Return [x, y] of the center of cell containing provided text 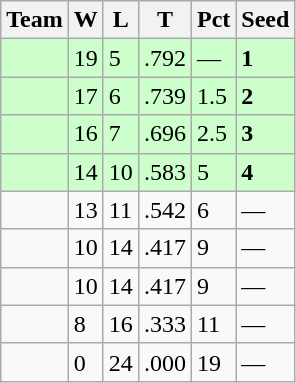
.000 [164, 362]
W [86, 20]
8 [86, 324]
T [164, 20]
13 [86, 210]
.792 [164, 58]
3 [266, 134]
1 [266, 58]
L [120, 20]
Team [35, 20]
0 [86, 362]
4 [266, 172]
2.5 [213, 134]
Pct [213, 20]
.333 [164, 324]
.542 [164, 210]
.583 [164, 172]
17 [86, 96]
.739 [164, 96]
2 [266, 96]
24 [120, 362]
7 [120, 134]
Seed [266, 20]
.696 [164, 134]
1.5 [213, 96]
